Extract the [X, Y] coordinate from the center of the cell holding the provided text.  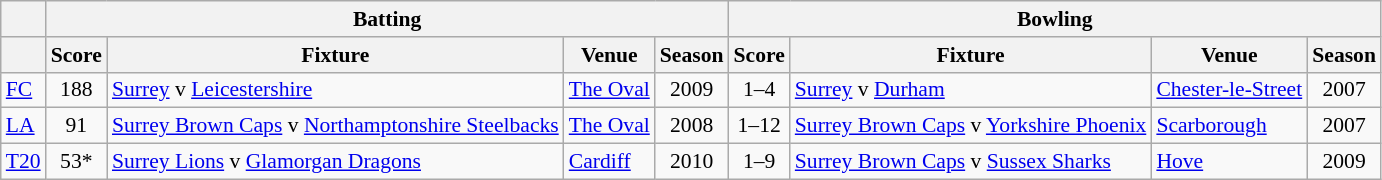
1–9 [760, 162]
Batting [388, 19]
2010 [692, 162]
2008 [692, 126]
Scarborough [1229, 126]
53* [76, 162]
Surrey Brown Caps v Northamptonshire Steelbacks [336, 126]
Bowling [1055, 19]
91 [76, 126]
Surrey v Leicestershire [336, 90]
Chester-le-Street [1229, 90]
1–4 [760, 90]
Cardiff [610, 162]
FC [24, 90]
T20 [24, 162]
Surrey Brown Caps v Sussex Sharks [971, 162]
LA [24, 126]
Surrey Lions v Glamorgan Dragons [336, 162]
Hove [1229, 162]
Surrey v Durham [971, 90]
Surrey Brown Caps v Yorkshire Phoenix [971, 126]
1–12 [760, 126]
188 [76, 90]
